Extract the (X, Y) coordinate from the center of the cell holding the provided text.  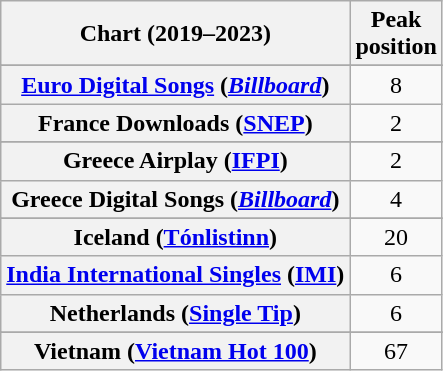
Peakposition (396, 34)
4 (396, 199)
Vietnam (Vietnam Hot 100) (176, 351)
France Downloads (SNEP) (176, 123)
Netherlands (Single Tip) (176, 313)
Greece Airplay (IFPI) (176, 161)
Greece Digital Songs (Billboard) (176, 199)
8 (396, 85)
Euro Digital Songs (Billboard) (176, 85)
Iceland (Tónlistinn) (176, 237)
India International Singles (IMI) (176, 275)
67 (396, 351)
20 (396, 237)
Chart (2019–2023) (176, 34)
